For the text-containing cell, return its midpoint in [X, Y] coordinate format. 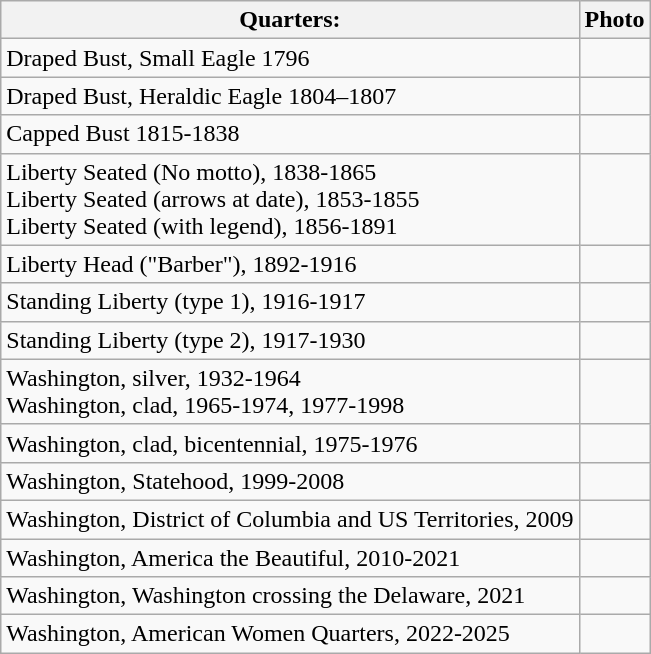
Washington, America the Beautiful, 2010-2021 [290, 557]
Liberty Head ("Barber"), 1892-1916 [290, 264]
Washington, clad, bicentennial, 1975-1976 [290, 443]
Draped Bust, Heraldic Eagle 1804–1807 [290, 96]
Washington, Statehood, 1999-2008 [290, 481]
Draped Bust, Small Eagle 1796 [290, 58]
Capped Bust 1815-1838 [290, 134]
Photo [614, 20]
Standing Liberty (type 2), 1917-1930 [290, 340]
Washington, American Women Quarters, 2022-2025 [290, 634]
Washington, District of Columbia and US Territories, 2009 [290, 519]
Standing Liberty (type 1), 1916-1917 [290, 302]
Washington, Washington crossing the Delaware, 2021 [290, 596]
Quarters: [290, 20]
Washington, silver, 1932-1964Washington, clad, 1965-1974, 1977-1998 [290, 392]
Liberty Seated (No motto), 1838-1865Liberty Seated (arrows at date), 1853-1855Liberty Seated (with legend), 1856-1891 [290, 199]
